Capture the cell that displays the provided text and extract its (x, y) central coordinate. 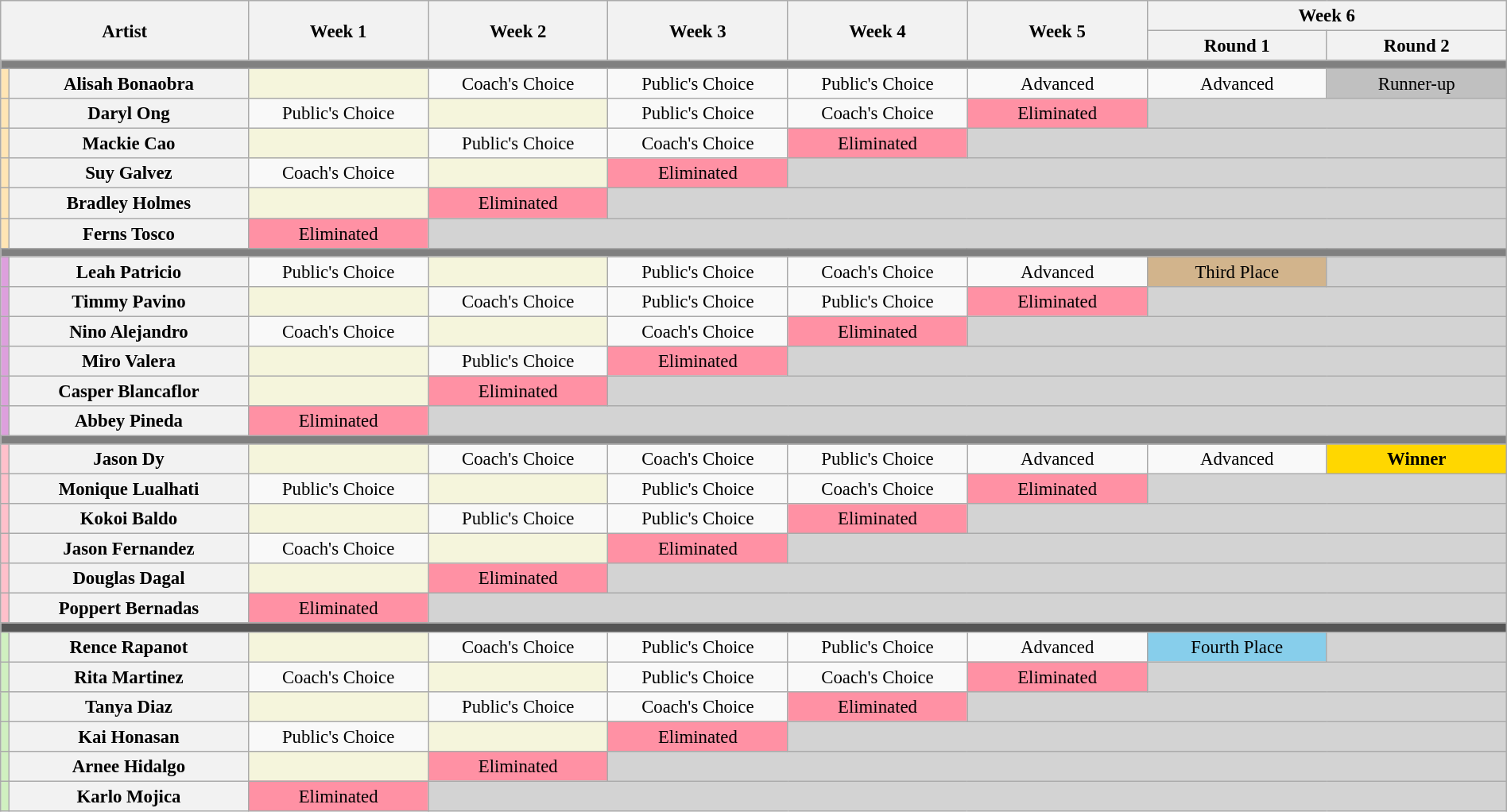
Suy Galvez (129, 174)
Abbey Pineda (129, 421)
Kai Honasan (129, 737)
Douglas Dagal (129, 578)
Third Place (1237, 272)
Timmy Pavino (129, 301)
Tanya Diaz (129, 706)
Runner-up (1416, 84)
Monique Lualhati (129, 489)
Round 2 (1416, 46)
Casper Blancaflor (129, 391)
Jason Dy (129, 459)
Leah Patricio (129, 272)
Kokoi Baldo (129, 519)
Mackie Cao (129, 144)
Rence Rapanot (129, 647)
Arnee Hidalgo (129, 767)
Week 5 (1057, 30)
Artist (125, 30)
Karlo Mojica (129, 796)
Poppert Bernadas (129, 609)
Ferns Tosco (129, 234)
Week 1 (339, 30)
Week 4 (877, 30)
Jason Fernandez (129, 549)
Daryl Ong (129, 114)
Nino Alejandro (129, 331)
Alisah Bonaobra (129, 84)
Week 3 (698, 30)
Miro Valera (129, 362)
Week 2 (518, 30)
Week 6 (1327, 16)
Bradley Holmes (129, 203)
Winner (1416, 459)
Fourth Place (1237, 647)
Round 1 (1237, 46)
Rita Martinez (129, 677)
